Determine the (x, y) coordinate at the center of the cell enclosing the given text.  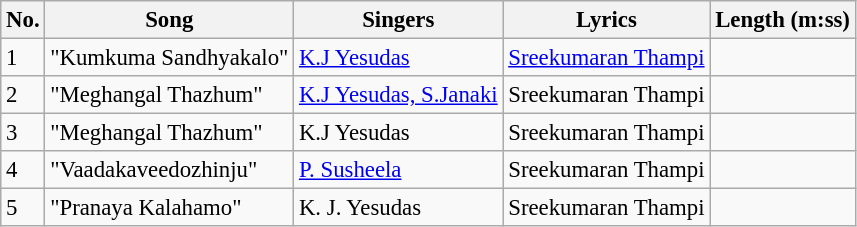
1 (23, 58)
"Kumkuma Sandhyakalo" (170, 58)
5 (23, 208)
K. J. Yesudas (398, 208)
No. (23, 20)
K.J Yesudas, S.Janaki (398, 95)
2 (23, 95)
Song (170, 20)
Lyrics (606, 20)
3 (23, 133)
Length (m:ss) (782, 20)
"Pranaya Kalahamo" (170, 208)
Singers (398, 20)
4 (23, 170)
P. Susheela (398, 170)
"Vaadakaveedozhinju" (170, 170)
